Return the (X, Y) coordinate for the center point of the cell that contains the specified text.  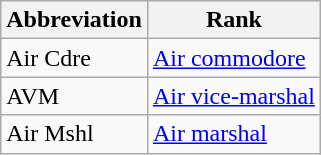
Air commodore (234, 58)
Air Mshl (74, 134)
Air marshal (234, 134)
AVM (74, 96)
Rank (234, 20)
Air Cdre (74, 58)
Abbreviation (74, 20)
Air vice-marshal (234, 96)
